Determine the (x, y) coordinate at the center of the cell enclosing the given text.  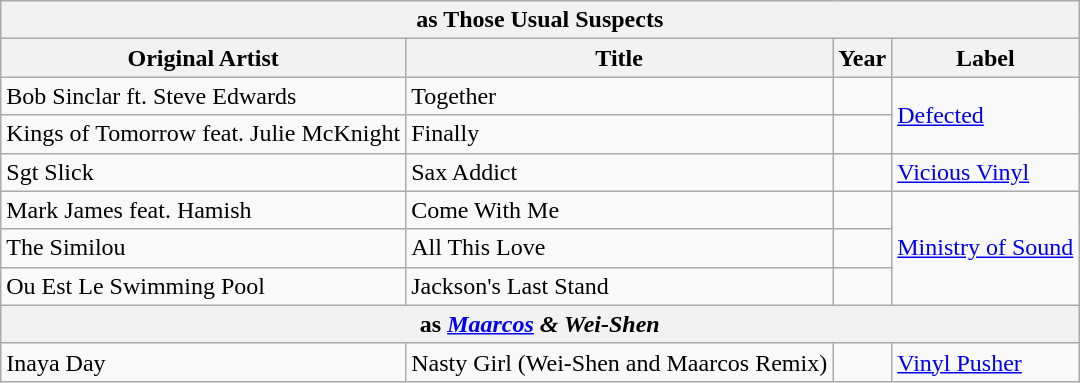
Nasty Girl (Wei-Shen and Maarcos Remix) (620, 362)
Sgt Slick (204, 172)
Together (620, 96)
Kings of Tomorrow feat. Julie McKnight (204, 134)
The Similou (204, 248)
Defected (986, 115)
Sax Addict (620, 172)
All This Love (620, 248)
Vicious Vinyl (986, 172)
Bob Sinclar ft. Steve Edwards (204, 96)
as Maarcos & Wei-Shen (540, 324)
Ou Est Le Swimming Pool (204, 286)
Mark James feat. Hamish (204, 210)
Vinyl Pusher (986, 362)
Jackson's Last Stand (620, 286)
Title (620, 58)
Year (862, 58)
Finally (620, 134)
Label (986, 58)
Original Artist (204, 58)
as Those Usual Suspects (540, 20)
Ministry of Sound (986, 248)
Inaya Day (204, 362)
Come With Me (620, 210)
